Extract the (x, y) coordinate from the center of the cell holding the provided text.  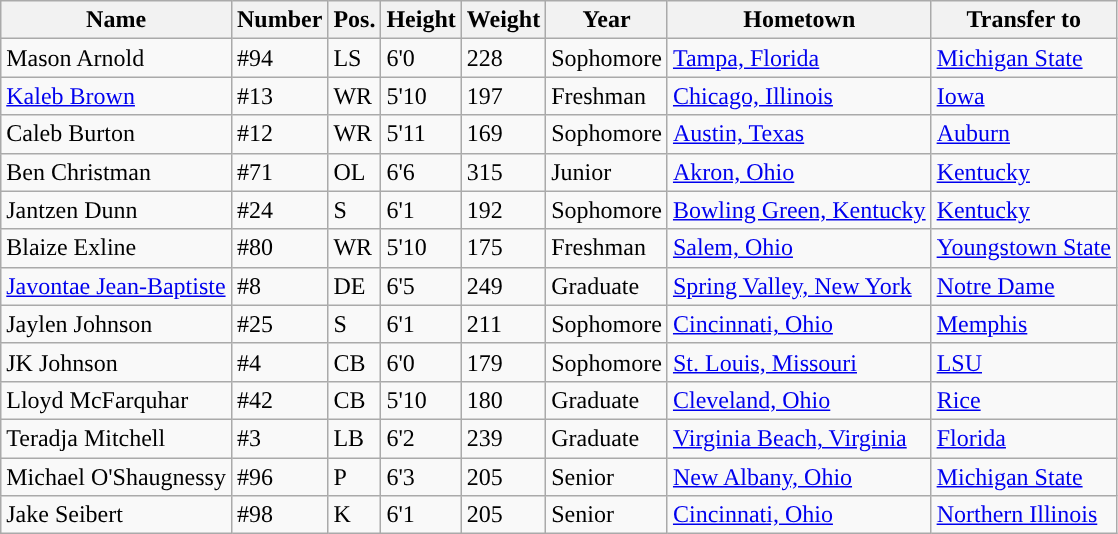
Tampa, Florida (799, 58)
DE (354, 286)
LB (354, 438)
Name (116, 20)
197 (503, 96)
LSU (1024, 362)
Michael O'Shaugnessy (116, 477)
Spring Valley, New York (799, 286)
Ben Christman (116, 172)
249 (503, 286)
Number (279, 20)
Chicago, Illinois (799, 96)
Rice (1024, 400)
St. Louis, Missouri (799, 362)
179 (503, 362)
Hometown (799, 20)
Junior (607, 172)
Youngstown State (1024, 248)
Salem, Ohio (799, 248)
Cleveland, Ohio (799, 400)
#96 (279, 477)
#94 (279, 58)
#80 (279, 248)
Jake Seibert (116, 515)
OL (354, 172)
175 (503, 248)
Mason Arnold (116, 58)
Austin, Texas (799, 134)
Javontae Jean-Baptiste (116, 286)
6'2 (421, 438)
Blaize Exline (116, 248)
211 (503, 324)
Lloyd McFarquhar (116, 400)
Auburn (1024, 134)
Caleb Burton (116, 134)
180 (503, 400)
Teradja Mitchell (116, 438)
#98 (279, 515)
Akron, Ohio (799, 172)
P (354, 477)
Northern Illinois (1024, 515)
#25 (279, 324)
228 (503, 58)
169 (503, 134)
#71 (279, 172)
6'5 (421, 286)
Memphis (1024, 324)
192 (503, 210)
239 (503, 438)
Notre Dame (1024, 286)
Kaleb Brown (116, 96)
Iowa (1024, 96)
5'11 (421, 134)
Year (607, 20)
315 (503, 172)
Weight (503, 20)
#3 (279, 438)
#13 (279, 96)
JK Johnson (116, 362)
Jantzen Dunn (116, 210)
Florida (1024, 438)
#12 (279, 134)
6'3 (421, 477)
Transfer to (1024, 20)
Jaylen Johnson (116, 324)
Virginia Beach, Virginia (799, 438)
K (354, 515)
New Albany, Ohio (799, 477)
#8 (279, 286)
#42 (279, 400)
LS (354, 58)
6'6 (421, 172)
#4 (279, 362)
Bowling Green, Kentucky (799, 210)
Height (421, 20)
Pos. (354, 20)
#24 (279, 210)
